From the cell containing the given text, extract its center point as (x, y) coordinate. 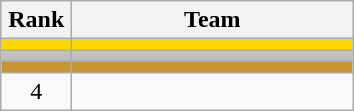
4 (36, 91)
Team (212, 20)
Rank (36, 20)
